Find where the given text appears and provide that cell's center as [x, y] coordinate. 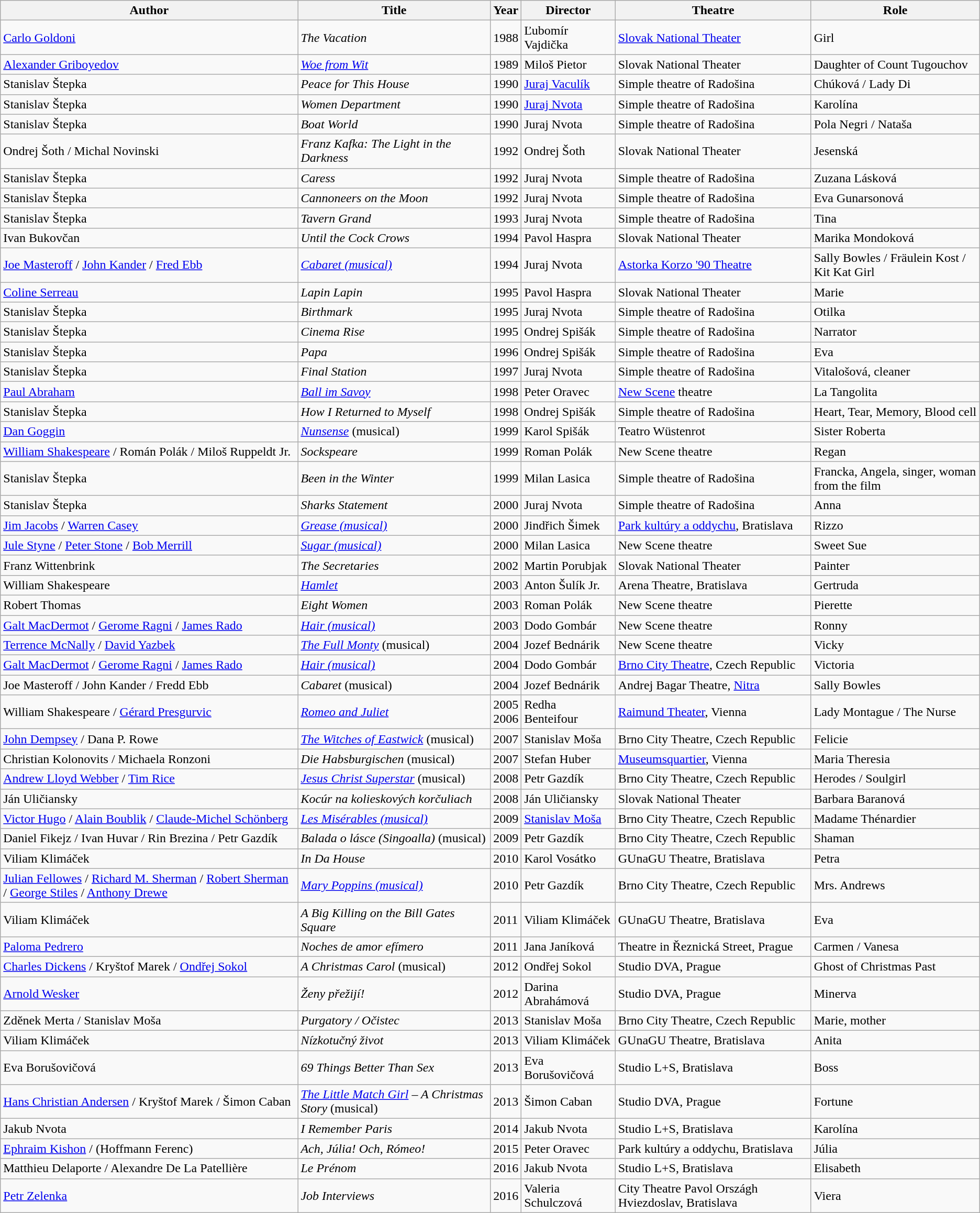
Valeria Schulczová [569, 1195]
Andrew Lloyd Webber / Tim Rice [149, 779]
Juraj Vaculík [569, 84]
Petr Zelenka [149, 1195]
Maria Theresia [895, 759]
Birthmark [394, 312]
Balada o lásce (Singoalla) (musical) [394, 839]
2002 [506, 565]
Boat World [394, 124]
Charles Dickens / Kryštof Marek / Ondřej Sokol [149, 966]
Sockspeare [394, 451]
Ball im Savoy [394, 392]
A Big Killing on the Bill Gates Square [394, 920]
Ivan Bukovčan [149, 238]
Elisabeth [895, 1168]
Final Station [394, 372]
Peace for This House [394, 84]
69 Things Better Than Sex [394, 1067]
Painter [895, 565]
Title [394, 10]
Astorka Korzo '90 Theatre [713, 265]
Karol Vosátko [569, 858]
Shaman [895, 839]
La Tangolita [895, 392]
Darina Abrahámová [569, 993]
Martin Porubjak [569, 565]
Miloš Pietor [569, 64]
1996 [506, 352]
Lady Montague / The Nurse [895, 712]
Mary Poppins (musical) [394, 885]
Job Interviews [394, 1195]
Julian Fellowes / Richard M. Sherman / Robert Sherman / George Stiles / Anthony Drewe [149, 885]
Women Department [394, 104]
Author [149, 10]
Vitalošová, cleaner [895, 372]
Sweet Sue [895, 545]
Sister Roberta [895, 432]
Daughter of Count Tugouchov [895, 64]
Vicky [895, 645]
Regan [895, 451]
Franz Wittenbrink [149, 565]
Ephraim Kishon / (Hoffmann Ferenc) [149, 1149]
Teatro Wüstenrot [713, 432]
Francka, Angela, singer, woman from the film [895, 479]
Ľubomír Vajdička [569, 38]
Marie, mother [895, 1021]
Victoria [895, 665]
Heart, Tear, Memory, Blood cell [895, 412]
How I Returned to Myself [394, 412]
Sally Bowles / Fräulein Kost / Kit Kat Girl [895, 265]
Cinema Rise [394, 332]
Anita [895, 1041]
The Full Monty (musical) [394, 645]
Hamlet [394, 585]
Zděnek Merta / Stanislav Moša [149, 1021]
Raimund Theater, Vienna [713, 712]
Marie [895, 292]
Tina [895, 218]
William Shakespeare / Gérard Presgurvic [149, 712]
Petra [895, 858]
I Remember Paris [394, 1129]
Arnold Wesker [149, 993]
Alexander Griboyedov [149, 64]
Arena Theatre, Bratislava [713, 585]
Anna [895, 505]
1989 [506, 64]
The Witches of Eastwick (musical) [394, 739]
Year [506, 10]
20052006 [506, 712]
Herodes / Soulgirl [895, 779]
Pola Negri / Nataša [895, 124]
Eight Women [394, 605]
Rizzo [895, 525]
Joe Masteroff / John Kander / Fred Ebb [149, 265]
Viera [895, 1195]
Marika Mondoková [895, 238]
Papa [394, 352]
In Da House [394, 858]
Joe Masteroff / John Kander / Fredd Ebb [149, 685]
Otilka [895, 312]
Eva Gunarsonová [895, 198]
Museumsquartier, Vienna [713, 759]
Coline Serreau [149, 292]
Ondrej Šoth / Michal Novinski [149, 151]
Victor Hugo / Alain Boublik / Claude-Michel Schönberg [149, 819]
Theatre [713, 10]
Júlia [895, 1149]
Zuzana Lásková [895, 178]
Stefan Huber [569, 759]
Anton Šulík Jr. [569, 585]
Noches de amor efímero [394, 946]
Director [569, 10]
Until the Cock Crows [394, 238]
Caress [394, 178]
Sally Bowles [895, 685]
Been in the Winter [394, 479]
Carlo Goldoni [149, 38]
Pierette [895, 605]
Narrator [895, 332]
The Vacation [394, 38]
Christian Kolonovits / Michaela Ronzoni [149, 759]
Šimon Caban [569, 1102]
Jim Jacobs / Warren Casey [149, 525]
Paul Abraham [149, 392]
Barbara Baranová [895, 799]
Franz Kafka: The Light in the Darkness [394, 151]
Matthieu Delaporte / Alexandre De La Patellière [149, 1168]
Ach, Júlia! Och, Rómeo! [394, 1149]
Woe from Wit [394, 64]
Jindřich Šimek [569, 525]
Jesus Christ Superstar (musical) [394, 779]
Jana Janíková [569, 946]
Lapin Lapin [394, 292]
1988 [506, 38]
Terrence McNally / David Yazbek [149, 645]
Karol Spišák [569, 432]
Kocúr na kolieskových korčuliach [394, 799]
Ronny [895, 625]
John Dempsey / Dana P. Rowe [149, 739]
Ghost of Christmas Past [895, 966]
2014 [506, 1129]
Dan Goggin [149, 432]
William Shakespeare / Román Polák / Miloš Ruppeldt Jr. [149, 451]
1993 [506, 218]
Role [895, 10]
Ženy přežijí! [394, 993]
Nunsense (musical) [394, 432]
Tavern Grand [394, 218]
Hans Christian Andersen / Kryštof Marek / Šimon Caban [149, 1102]
The Little Match Girl – A Christmas Story (musical) [394, 1102]
Redha Benteifour [569, 712]
Nízkotučný život [394, 1041]
Theatre in Řeznická Street, Prague [713, 946]
Mrs. Andrews [895, 885]
Le Prénom [394, 1168]
Madame Thénardier [895, 819]
Sugar (musical) [394, 545]
The Secretaries [394, 565]
Ondrej Šoth [569, 151]
Sharks Statement [394, 505]
Boss [895, 1067]
Purgatory / Očistec [394, 1021]
Jule Styne / Peter Stone / Bob Merrill [149, 545]
Robert Thomas [149, 605]
Romeo and Juliet [394, 712]
Les Misérables (musical) [394, 819]
Chúková / Lady Di [895, 84]
Gertruda [895, 585]
William Shakespeare [149, 585]
Grease (musical) [394, 525]
Andrej Bagar Theatre, Nitra [713, 685]
Jesenská [895, 151]
2015 [506, 1149]
Die Habsburgischen (musical) [394, 759]
Girl [895, 38]
Minerva [895, 993]
1997 [506, 372]
Cannoneers on the Moon [394, 198]
Felicie [895, 739]
City Theatre Pavol Országh Hviezdoslav, Bratislava [713, 1195]
Paloma Pedrero [149, 946]
Fortune [895, 1102]
Daniel Fikejz / Ivan Huvar / Rin Brezina / Petr Gazdík [149, 839]
A Christmas Carol (musical) [394, 966]
Carmen / Vanesa [895, 946]
Ondřej Sokol [569, 966]
